Determine the [x, y] coordinate at the center of the cell enclosing the given text.  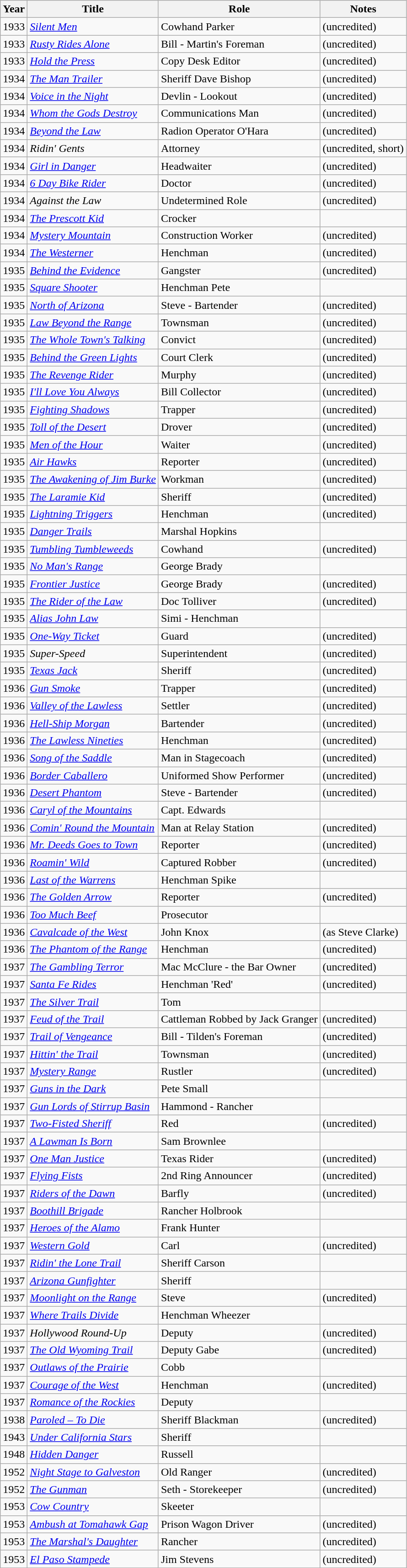
Courage of the West [93, 1385]
Sheriff Carson [239, 1263]
Girl in Danger [93, 166]
Drover [239, 427]
Feud of the Trail [93, 1019]
Voice in the Night [93, 96]
Ridin' Gents [93, 148]
Old Ranger [239, 1472]
North of Arizona [93, 305]
Texas Jack [93, 671]
Prison Wagon Driver [239, 1524]
Cow Country [93, 1507]
Ridin' the Lone Trail [93, 1263]
Seth - Storekeeper [239, 1489]
Red [239, 1124]
Prosecutor [239, 915]
Ambush at Tomahawk Gap [93, 1524]
1938 [14, 1420]
Mystery Mountain [93, 236]
Cavalcade of the West [93, 932]
The Laramie Kid [93, 496]
The Awakening of Jim Burke [93, 479]
Fighting Shadows [93, 410]
Construction Worker [239, 236]
Bill - Martin's Foreman [239, 44]
El Paso Stampede [93, 1559]
Behind the Green Lights [93, 357]
Devlin - Lookout [239, 96]
The Silver Trail [93, 1002]
Year [14, 9]
Men of the Hour [93, 444]
Against the Law [93, 200]
Henchman Pete [239, 288]
Rustler [239, 1072]
Night Stage to Galveston [93, 1472]
I'll Love You Always [93, 392]
Uniformed Show Performer [239, 776]
Doc Tolliver [239, 601]
Under California Stars [93, 1437]
Caryl of the Mountains [93, 810]
Trail of Vengeance [93, 1036]
Whom the Gods Destroy [93, 113]
Gun Smoke [93, 688]
Hollywood Round-Up [93, 1333]
Danger Trails [93, 532]
Title [93, 9]
Frontier Justice [93, 584]
Undetermined Role [239, 200]
Capt. Edwards [239, 810]
Captured Robber [239, 862]
Moonlight on the Range [93, 1298]
Boothill Brigade [93, 1211]
Gun Lords of Stirrup Basin [93, 1106]
The Golden Arrow [93, 897]
Mystery Range [93, 1072]
Outlaws of the Prairie [93, 1368]
Rancher [239, 1541]
Henchman Spike [239, 880]
Court Clerk [239, 357]
Waiter [239, 444]
Notes [363, 9]
Square Shooter [93, 288]
Border Caballero [93, 776]
John Knox [239, 932]
(as Steve Clarke) [363, 932]
Skeeter [239, 1507]
The Gunman [93, 1489]
Bartender [239, 723]
The Whole Town's Talking [93, 340]
Hell-Ship Morgan [93, 723]
Super-Speed [93, 653]
No Man's Range [93, 566]
Riders of the Dawn [93, 1193]
Deputy Gabe [239, 1350]
Henchman Wheezer [239, 1315]
Cobb [239, 1368]
Law Beyond the Range [93, 323]
Role [239, 9]
Hidden Danger [93, 1455]
Radion Operator O'Hara [239, 131]
Sheriff Blackman [239, 1420]
Gangster [239, 270]
Man at Relay Station [239, 828]
Sheriff Dave Bishop [239, 79]
Mac McClure - the Bar Owner [239, 967]
Western Gold [93, 1245]
Silent Men [93, 27]
Romance of the Rockies [93, 1402]
Doctor [239, 183]
Flying Fists [93, 1176]
The Man Trailer [93, 79]
One Man Justice [93, 1158]
Attorney [239, 148]
Santa Fe Rides [93, 984]
The Prescott Kid [93, 218]
Valley of the Lawless [93, 706]
Carl [239, 1245]
Jim Stevens [239, 1559]
Guns in the Dark [93, 1089]
Steve [239, 1298]
The Westerner [93, 253]
6 Day Bike Rider [93, 183]
Hold the Press [93, 61]
One-Way Ticket [93, 636]
The Rider of the Law [93, 601]
The Phantom of the Range [93, 949]
Cattleman Robbed by Jack Granger [239, 1019]
The Old Wyoming Trail [93, 1350]
Toll of the Desert [93, 427]
Rancher Holbrook [239, 1211]
The Lawless Nineties [93, 740]
Russell [239, 1455]
Tom [239, 1002]
Heroes of the Alamo [93, 1228]
Where Trails Divide [93, 1315]
Alias John Law [93, 619]
1948 [14, 1455]
Marshal Hopkins [239, 532]
(uncredited, short) [363, 148]
Hittin' the Trail [93, 1054]
Roamin' Wild [93, 862]
A Lawman Is Born [93, 1141]
Headwaiter [239, 166]
Pete Small [239, 1089]
Song of the Saddle [93, 758]
Comin' Round the Mountain [93, 828]
The Gambling Terror [93, 967]
Desert Phantom [93, 793]
Bill Collector [239, 392]
Settler [239, 706]
2nd Ring Announcer [239, 1176]
Mr. Deeds Goes to Town [93, 845]
Bill - Tilden's Foreman [239, 1036]
Frank Hunter [239, 1228]
Sam Brownlee [239, 1141]
Man in Stagecoach [239, 758]
Lightning Triggers [93, 514]
Guard [239, 636]
Crocker [239, 218]
Communications Man [239, 113]
Two-Fisted Sheriff [93, 1124]
Rusty Rides Alone [93, 44]
Copy Desk Editor [239, 61]
The Revenge Rider [93, 375]
Superintendent [239, 653]
Barfly [239, 1193]
Hammond - Rancher [239, 1106]
Tumbling Tumbleweeds [93, 549]
Murphy [239, 375]
Beyond the Law [93, 131]
Convict [239, 340]
Behind the Evidence [93, 270]
Too Much Beef [93, 915]
Arizona Gunfighter [93, 1280]
Workman [239, 479]
Cowhand Parker [239, 27]
Texas Rider [239, 1158]
Last of the Warrens [93, 880]
Paroled – To Die [93, 1420]
Henchman 'Red' [239, 984]
The Marshal's Daughter [93, 1541]
Simi - Henchman [239, 619]
Air Hawks [93, 462]
Cowhand [239, 549]
1943 [14, 1437]
